Capture the cell that displays the provided text and extract its (X, Y) central coordinate. 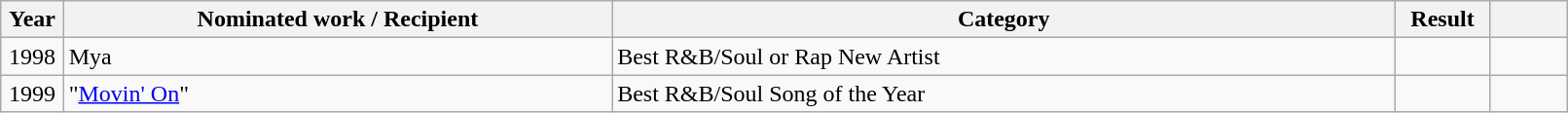
Category (1004, 19)
Result (1442, 19)
Nominated work / Recipient (338, 19)
Best R&B/Soul or Rap New Artist (1004, 56)
1999 (32, 94)
Year (32, 19)
1998 (32, 56)
Best R&B/Soul Song of the Year (1004, 94)
"Movin' On" (338, 94)
Mya (338, 56)
